Return [X, Y] of the center of cell containing provided text 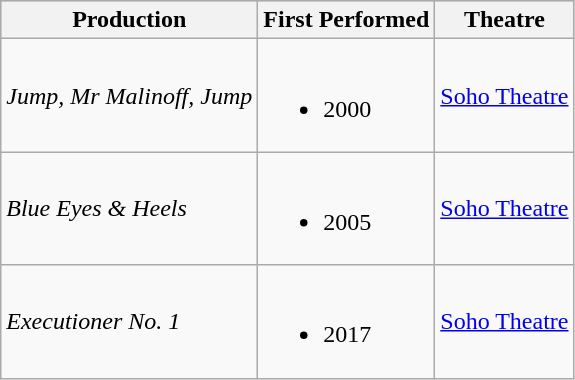
2005 [346, 208]
Executioner No. 1 [130, 322]
Jump, Mr Malinoff, Jump [130, 96]
2017 [346, 322]
Blue Eyes & Heels [130, 208]
First Performed [346, 20]
Production [130, 20]
2000 [346, 96]
Theatre [504, 20]
